Determine the [X, Y] coordinate at the center of the cell enclosing the given text.  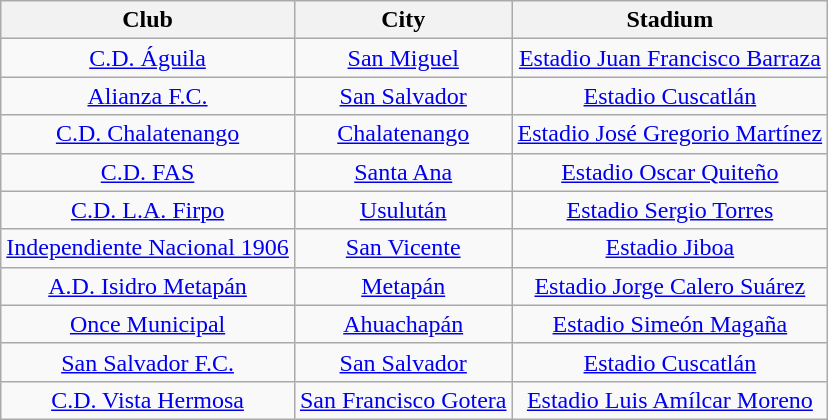
Estadio Jiboa [670, 248]
Metapán [403, 286]
Santa Ana [403, 172]
Estadio Juan Francisco Barraza [670, 58]
C.D. Vista Hermosa [148, 400]
Independiente Nacional 1906 [148, 248]
Estadio Jorge Calero Suárez [670, 286]
City [403, 20]
Usulután [403, 210]
Estadio Oscar Quiteño [670, 172]
Ahuachapán [403, 324]
Estadio Simeón Magaña [670, 324]
San Miguel [403, 58]
C.D. L.A. Firpo [148, 210]
San Vicente [403, 248]
Chalatenango [403, 134]
Stadium [670, 20]
A.D. Isidro Metapán [148, 286]
Estadio Luis Amílcar Moreno [670, 400]
Estadio Sergio Torres [670, 210]
Alianza F.C. [148, 96]
Club [148, 20]
Once Municipal [148, 324]
San Francisco Gotera [403, 400]
C.D. Águila [148, 58]
San Salvador F.C. [148, 362]
Estadio José Gregorio Martínez [670, 134]
C.D. Chalatenango [148, 134]
C.D. FAS [148, 172]
